Return [X, Y] of the center of cell containing provided text 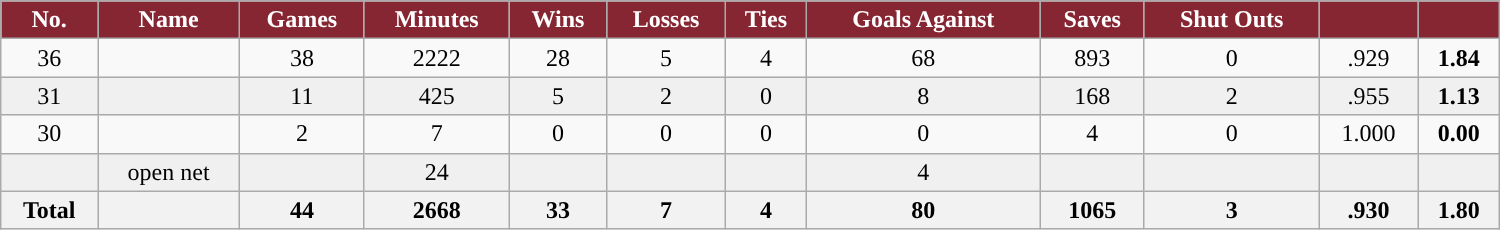
30 [50, 134]
Games [302, 20]
44 [302, 210]
.930 [1368, 210]
28 [558, 58]
11 [302, 96]
33 [558, 210]
.955 [1368, 96]
38 [302, 58]
3 [1232, 210]
Goals Against [924, 20]
Total [50, 210]
Losses [666, 20]
8 [924, 96]
80 [924, 210]
No. [50, 20]
425 [436, 96]
Minutes [436, 20]
1.80 [1458, 210]
1.84 [1458, 58]
168 [1092, 96]
Shut Outs [1232, 20]
31 [50, 96]
1.13 [1458, 96]
2222 [436, 58]
Name [169, 20]
1.000 [1368, 134]
68 [924, 58]
893 [1092, 58]
Wins [558, 20]
0.00 [1458, 134]
36 [50, 58]
open net [169, 172]
Ties [766, 20]
1065 [1092, 210]
2668 [436, 210]
.929 [1368, 58]
24 [436, 172]
Saves [1092, 20]
